Find where the given text appears and provide that cell's center as [x, y] coordinate. 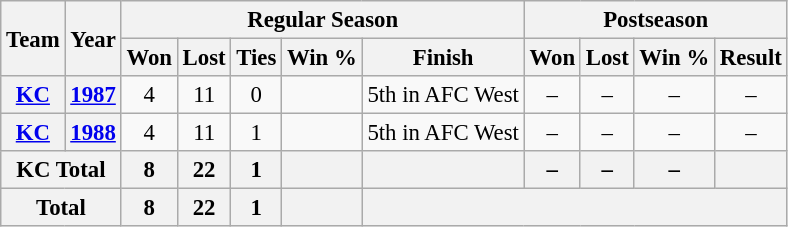
Result [752, 58]
1988 [93, 133]
Ties [256, 58]
Team [33, 38]
Postseason [656, 20]
KC Total [61, 170]
Finish [443, 58]
1987 [93, 95]
0 [256, 95]
Regular Season [322, 20]
Year [93, 38]
Total [61, 208]
